Detect which cell encompasses the target text, then output its (x, y) center coordinate. 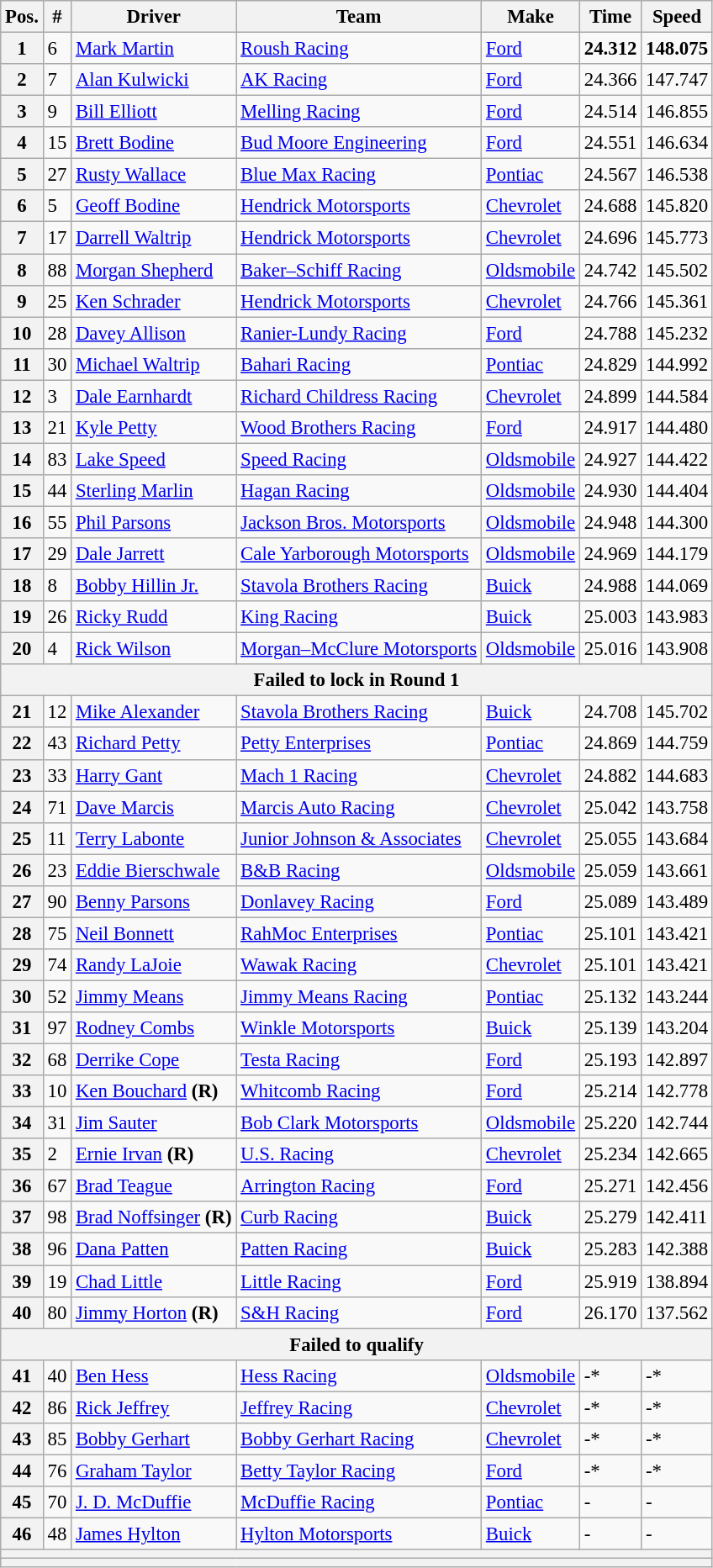
46 (22, 1534)
85 (57, 1439)
24.766 (610, 301)
24.366 (610, 80)
98 (57, 1218)
142.897 (678, 1060)
24.829 (610, 364)
24.899 (610, 396)
39 (22, 1281)
143.204 (678, 1028)
25.132 (610, 996)
142.744 (678, 1123)
Randy LaJoie (154, 965)
96 (57, 1249)
Rodney Combs (154, 1028)
25.279 (610, 1218)
144.404 (678, 491)
83 (57, 459)
55 (57, 522)
143.684 (678, 838)
Patten Racing (359, 1249)
52 (57, 996)
146.538 (678, 175)
Bill Elliott (154, 112)
88 (57, 270)
24.930 (610, 491)
143.244 (678, 996)
Phil Parsons (154, 522)
24.688 (610, 206)
144.069 (678, 586)
Ken Schrader (154, 301)
148.075 (678, 49)
Kyle Petty (154, 428)
Jim Sauter (154, 1123)
32 (22, 1060)
Team (359, 17)
Whitcomb Racing (359, 1091)
Dale Jarrett (154, 554)
Roush Racing (359, 49)
# (57, 17)
Little Racing (359, 1281)
25.193 (610, 1060)
Wawak Racing (359, 965)
48 (57, 1534)
35 (22, 1154)
144.422 (678, 459)
146.855 (678, 112)
Bob Clark Motorsports (359, 1123)
144.480 (678, 428)
Failed to lock in Round 1 (356, 680)
145.702 (678, 712)
Darrell Waltrip (154, 238)
142.665 (678, 1154)
Wood Brothers Racing (359, 428)
Hylton Motorsports (359, 1534)
137.562 (678, 1312)
Jackson Bros. Motorsports (359, 522)
Failed to qualify (356, 1344)
144.179 (678, 554)
Speed Racing (359, 459)
36 (22, 1186)
Morgan–McClure Motorsports (359, 649)
Davey Allison (154, 333)
144.300 (678, 522)
145.361 (678, 301)
26.170 (610, 1312)
Jimmy Horton (R) (154, 1312)
Rick Wilson (154, 649)
Chad Little (154, 1281)
Cale Yarborough Motorsports (359, 554)
AK Racing (359, 80)
144.584 (678, 396)
Marcis Auto Racing (359, 807)
24.917 (610, 428)
Michael Waltrip (154, 364)
24.742 (610, 270)
Geoff Bodine (154, 206)
144.992 (678, 364)
24.927 (610, 459)
Curb Racing (359, 1218)
90 (57, 902)
Morgan Shepherd (154, 270)
145.502 (678, 270)
Baker–Schiff Racing (359, 270)
24.948 (610, 522)
67 (57, 1186)
Terry Labonte (154, 838)
25.055 (610, 838)
Junior Johnson & Associates (359, 838)
24 (22, 807)
25.003 (610, 617)
Hagan Racing (359, 491)
18 (22, 586)
U.S. Racing (359, 1154)
Brad Noffsinger (R) (154, 1218)
Mike Alexander (154, 712)
Bud Moore Engineering (359, 143)
68 (57, 1060)
Driver (154, 17)
Sterling Marlin (154, 491)
RahMoc Enterprises (359, 933)
Benny Parsons (154, 902)
Ben Hess (154, 1375)
144.759 (678, 744)
B&B Racing (359, 870)
25.214 (610, 1091)
Rusty Wallace (154, 175)
Brett Bodine (154, 143)
144.683 (678, 775)
25.016 (610, 649)
70 (57, 1502)
145.773 (678, 238)
145.820 (678, 206)
24.869 (610, 744)
Bobby Hillin Jr. (154, 586)
42 (22, 1407)
Bobby Gerhart (154, 1439)
Richard Petty (154, 744)
Petty Enterprises (359, 744)
24.969 (610, 554)
25.271 (610, 1186)
20 (22, 649)
Testa Racing (359, 1060)
24.551 (610, 143)
Lake Speed (154, 459)
74 (57, 965)
Speed (678, 17)
Alan Kulwicki (154, 80)
Pos. (22, 17)
Mark Martin (154, 49)
Arrington Racing (359, 1186)
Dave Marcis (154, 807)
James Hylton (154, 1534)
41 (22, 1375)
25.220 (610, 1123)
97 (57, 1028)
143.758 (678, 807)
Donlavey Racing (359, 902)
25.919 (610, 1281)
25.089 (610, 902)
Melling Racing (359, 112)
25.059 (610, 870)
142.411 (678, 1218)
Dale Earnhardt (154, 396)
Hess Racing (359, 1375)
Derrike Cope (154, 1060)
Ernie Irvan (R) (154, 1154)
24.788 (610, 333)
22 (22, 744)
34 (22, 1123)
24.988 (610, 586)
Harry Gant (154, 775)
45 (22, 1502)
143.908 (678, 649)
14 (22, 459)
Richard Childress Racing (359, 396)
Jimmy Means (154, 996)
24.312 (610, 49)
Brad Teague (154, 1186)
Mach 1 Racing (359, 775)
13 (22, 428)
Eddie Bierschwale (154, 870)
37 (22, 1218)
143.983 (678, 617)
24.708 (610, 712)
Jimmy Means Racing (359, 996)
Blue Max Racing (359, 175)
Ricky Rudd (154, 617)
Neil Bonnett (154, 933)
25.042 (610, 807)
Winkle Motorsports (359, 1028)
142.456 (678, 1186)
145.232 (678, 333)
146.634 (678, 143)
71 (57, 807)
Make (531, 17)
86 (57, 1407)
McDuffie Racing (359, 1502)
142.778 (678, 1091)
Betty Taylor Racing (359, 1470)
142.388 (678, 1249)
1 (22, 49)
76 (57, 1470)
King Racing (359, 617)
75 (57, 933)
Bahari Racing (359, 364)
25.234 (610, 1154)
Graham Taylor (154, 1470)
24.696 (610, 238)
25.283 (610, 1249)
24.514 (610, 112)
Dana Patten (154, 1249)
138.894 (678, 1281)
S&H Racing (359, 1312)
143.489 (678, 902)
Time (610, 17)
J. D. McDuffie (154, 1502)
16 (22, 522)
24.567 (610, 175)
24.882 (610, 775)
Bobby Gerhart Racing (359, 1439)
38 (22, 1249)
80 (57, 1312)
Ken Bouchard (R) (154, 1091)
147.747 (678, 80)
Rick Jeffrey (154, 1407)
Jeffrey Racing (359, 1407)
143.661 (678, 870)
Ranier-Lundy Racing (359, 333)
25.139 (610, 1028)
